Return the [X, Y] coordinate for the center point of the cell that contains the specified text.  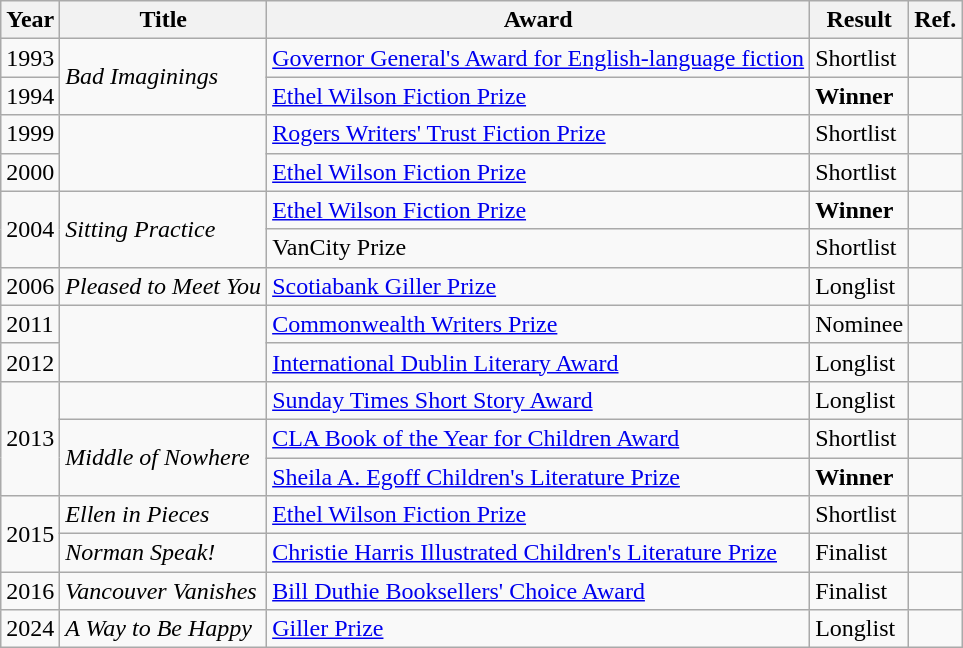
Result [860, 20]
VanCity Prize [538, 248]
2024 [30, 629]
Ref. [936, 20]
Ellen in Pieces [164, 515]
A Way to Be Happy [164, 629]
Governor General's Award for English-language fiction [538, 58]
Pleased to Meet You [164, 286]
2015 [30, 534]
2012 [30, 362]
Award [538, 20]
Sitting Practice [164, 229]
Bill Duthie Booksellers' Choice Award [538, 591]
Christie Harris Illustrated Children's Literature Prize [538, 553]
Nominee [860, 324]
Middle of Nowhere [164, 457]
Sheila A. Egoff Children's Literature Prize [538, 477]
2006 [30, 286]
Year [30, 20]
CLA Book of the Year for Children Award [538, 438]
Norman Speak! [164, 553]
Scotiabank Giller Prize [538, 286]
1993 [30, 58]
Title [164, 20]
Sunday Times Short Story Award [538, 400]
Giller Prize [538, 629]
Bad Imaginings [164, 77]
Vancouver Vanishes [164, 591]
2000 [30, 172]
2011 [30, 324]
2004 [30, 229]
Rogers Writers' Trust Fiction Prize [538, 134]
International Dublin Literary Award [538, 362]
1999 [30, 134]
Commonwealth Writers Prize [538, 324]
1994 [30, 96]
2013 [30, 438]
2016 [30, 591]
